For the text-containing cell, return its midpoint in [X, Y] coordinate format. 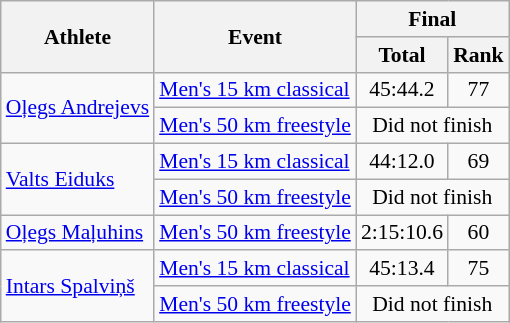
60 [478, 233]
2:15:10.6 [402, 233]
Oļegs Andrejevs [78, 108]
75 [478, 269]
Final [432, 19]
77 [478, 90]
45:13.4 [402, 269]
Total [402, 55]
Athlete [78, 36]
69 [478, 162]
Oļegs Maļuhins [78, 233]
44:12.0 [402, 162]
Rank [478, 55]
Event [255, 36]
Intars Spalviņš [78, 286]
45:44.2 [402, 90]
Valts Eiduks [78, 180]
